From the cell containing the given text, extract its center point as [x, y] coordinate. 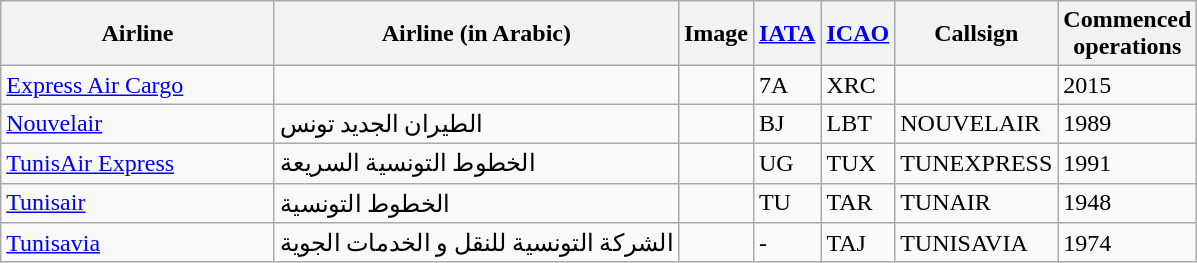
الشركة التونسية للنقل و الخدمات الجوية [476, 243]
BJ [787, 124]
1974 [1128, 243]
الخطوط التونسية [476, 203]
Airline (in Arabic) [476, 34]
1989 [1128, 124]
- [787, 243]
TUNAIR [976, 203]
TUX [858, 163]
Airline [138, 34]
1991 [1128, 163]
TU [787, 203]
Tunisavia [138, 243]
NOUVELAIR [976, 124]
الخطوط التونسية السريعة [476, 163]
TUNISAVIA [976, 243]
LBT [858, 124]
Express Air Cargo [138, 85]
Image [716, 34]
7A [787, 85]
الطيران الجديد تونس [476, 124]
1948 [1128, 203]
TUNEXPRESS [976, 163]
Tunisair [138, 203]
TunisAir Express [138, 163]
ICAO [858, 34]
Nouvelair [138, 124]
Callsign [976, 34]
Commencedoperations [1128, 34]
UG [787, 163]
2015 [1128, 85]
TAR [858, 203]
XRC [858, 85]
IATA [787, 34]
TAJ [858, 243]
